Scan for the cell matching the given text and deliver its (x, y) coordinate at center. 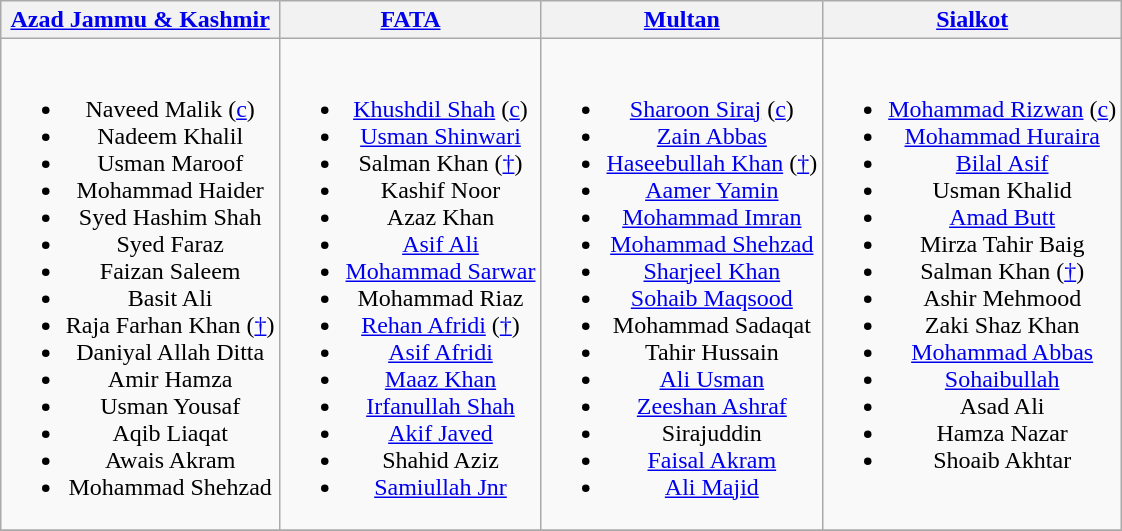
FATA (410, 20)
Multan (682, 20)
Sialkot (972, 20)
Azad Jammu & Kashmir (140, 20)
